From the cell containing the given text, extract its center point as (x, y) coordinate. 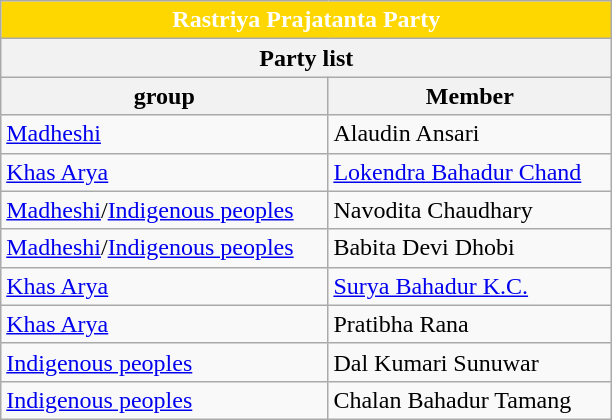
Rastriya Prajatanta Party (306, 20)
Madheshi (164, 134)
Babita Devi Dhobi (470, 248)
Alaudin Ansari (470, 134)
Dal Kumari Sunuwar (470, 362)
group (164, 96)
Surya Bahadur K.C. (470, 286)
Party list (306, 58)
Member (470, 96)
Navodita Chaudhary (470, 210)
Lokendra Bahadur Chand (470, 172)
Chalan Bahadur Tamang (470, 400)
Pratibha Rana (470, 324)
